From the cell containing the given text, extract its center point as [X, Y] coordinate. 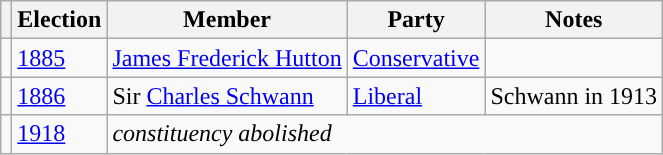
Schwann in 1913 [574, 96]
Party [416, 20]
Liberal [416, 96]
constituency abolished [385, 134]
Member [227, 20]
1885 [60, 58]
1886 [60, 96]
1918 [60, 134]
Notes [574, 20]
Conservative [416, 58]
Sir Charles Schwann [227, 96]
James Frederick Hutton [227, 58]
Election [60, 20]
